Provide the [x, y] coordinate of the cell's center where the given text is located.  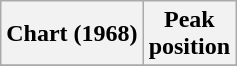
Chart (1968) [72, 34]
Peakposition [189, 34]
